For the text-containing cell, return its midpoint in [x, y] coordinate format. 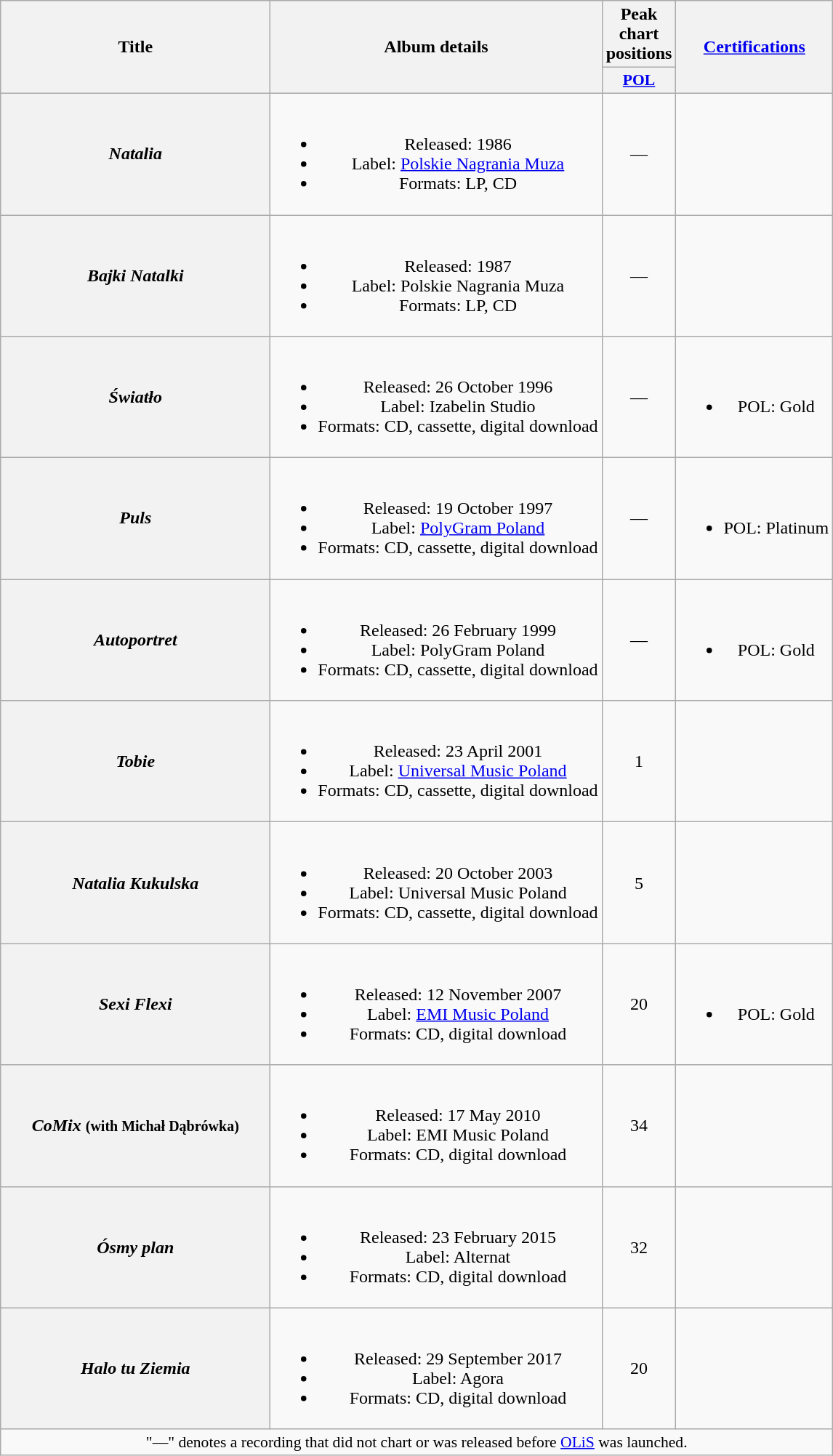
Autoportret [135, 640]
Released: 17 May 2010Label: EMI Music PolandFormats: CD, digital download [436, 1125]
Halo tu Ziemia [135, 1368]
Światło [135, 397]
Sexi Flexi [135, 1005]
"—" denotes a recording that did not chart or was released before OLiS was launched. [417, 1442]
Released: 1987Label: Polskie Nagrania MuzaFormats: LP, CD [436, 276]
Natalia Kukulska [135, 882]
Released: 12 November 2007Label: EMI Music PolandFormats: CD, digital download [436, 1005]
Album details [436, 47]
POL: Platinum [754, 519]
Peak chart positions [639, 34]
Natalia [135, 154]
Ósmy plan [135, 1247]
Released: 19 October 1997Label: PolyGram PolandFormats: CD, cassette, digital download [436, 519]
Bajki Natalki [135, 276]
Tobie [135, 762]
Title [135, 47]
Released: 23 February 2015Label: AlternatFormats: CD, digital download [436, 1247]
CoMix (with Michał Dąbrówka) [135, 1125]
Released: 20 October 2003Label: Universal Music PolandFormats: CD, cassette, digital download [436, 882]
32 [639, 1247]
34 [639, 1125]
Released: 23 April 2001Label: Universal Music PolandFormats: CD, cassette, digital download [436, 762]
Puls [135, 519]
Released: 26 February 1999Label: PolyGram PolandFormats: CD, cassette, digital download [436, 640]
5 [639, 882]
Certifications [754, 47]
Released: 1986Label: Polskie Nagrania MuzaFormats: LP, CD [436, 154]
POL [639, 81]
Released: 26 October 1996Label: Izabelin StudioFormats: CD, cassette, digital download [436, 397]
1 [639, 762]
Released: 29 September 2017Label: AgoraFormats: CD, digital download [436, 1368]
